Detect which cell encompasses the target text, then output its (x, y) center coordinate. 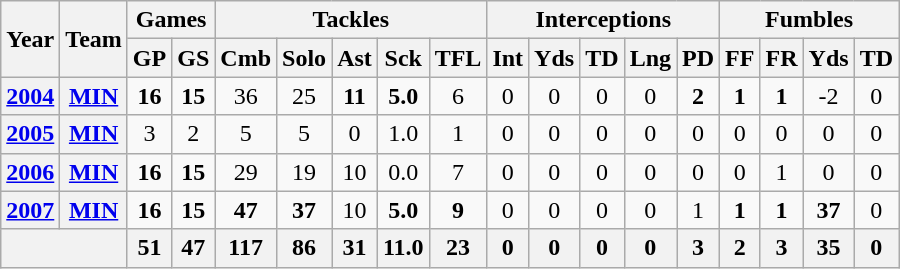
0.0 (403, 172)
6 (458, 96)
Interceptions (604, 20)
Solo (304, 58)
Team (94, 39)
117 (246, 248)
-2 (828, 96)
86 (304, 248)
31 (355, 248)
2006 (30, 172)
29 (246, 172)
Cmb (246, 58)
7 (458, 172)
Lng (650, 58)
2005 (30, 134)
FF (740, 58)
Fumbles (810, 20)
9 (458, 210)
Sck (403, 58)
GP (149, 58)
19 (304, 172)
TFL (458, 58)
1.0 (403, 134)
36 (246, 96)
25 (304, 96)
Ast (355, 58)
Tackles (351, 20)
11 (355, 96)
35 (828, 248)
2007 (30, 210)
FR (782, 58)
GS (194, 58)
Games (170, 20)
Int (508, 58)
23 (458, 248)
PD (698, 58)
51 (149, 248)
2004 (30, 96)
Year (30, 39)
11.0 (403, 248)
